Return (X, Y) of the center of cell containing provided text 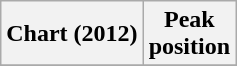
Peakposition (189, 34)
Chart (2012) (72, 34)
